Output the [X, Y] coordinate of the center of the cell containing the given text.  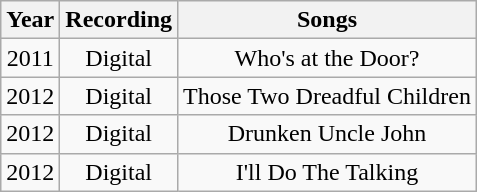
Who's at the Door? [328, 58]
2011 [30, 58]
Year [30, 20]
Those Two Dreadful Children [328, 96]
I'll Do The Talking [328, 172]
Songs [328, 20]
Recording [119, 20]
Drunken Uncle John [328, 134]
